Detect which cell encompasses the target text, then output its [x, y] center coordinate. 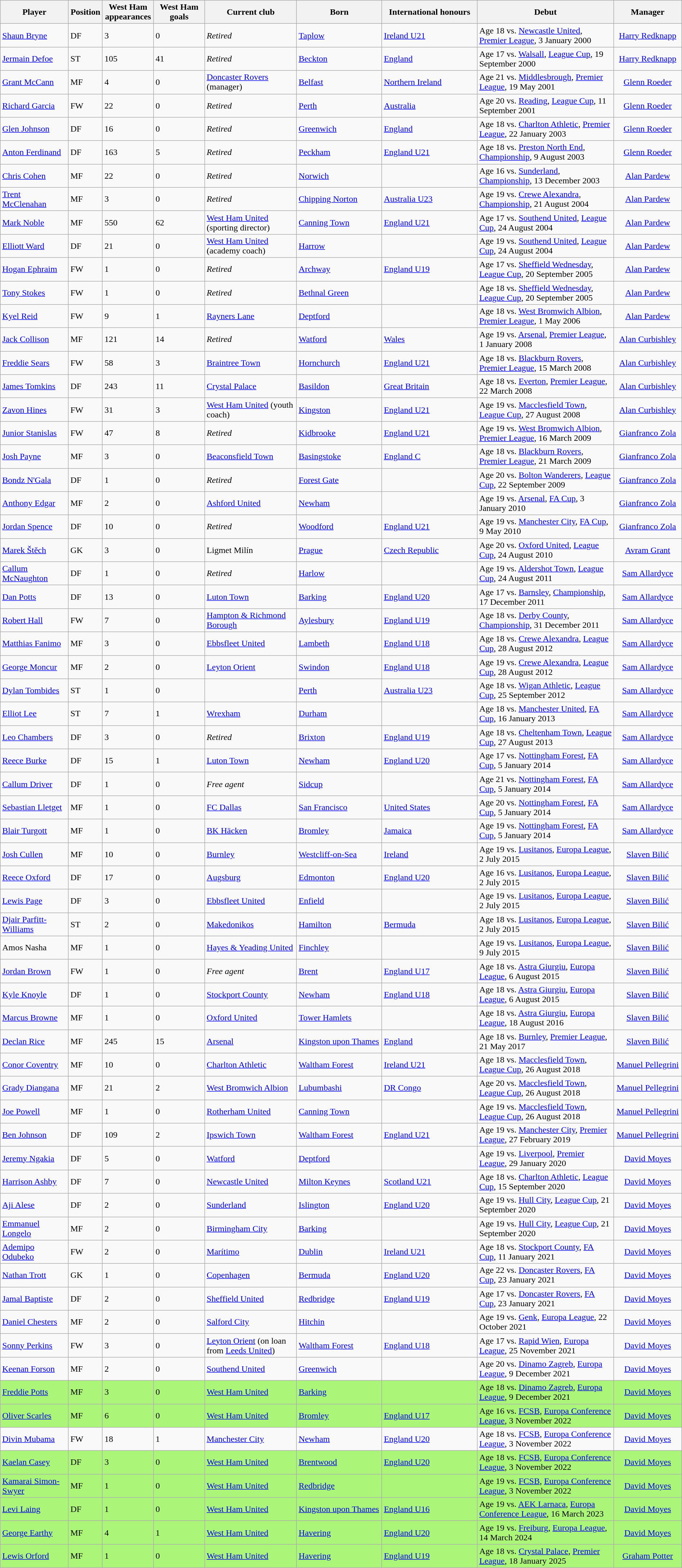
Aylesbury [340, 620]
Age 17 vs. Nottingham Forest, FA Cup, 5 January 2014 [545, 761]
Junior Stanislas [35, 433]
109 [128, 1135]
Age 18 vs. Preston North End, Championship, 9 August 2003 [545, 152]
Anton Ferdinand [35, 152]
Kyel Reid [35, 316]
Grant McCann [35, 82]
Ireland [429, 854]
Age 18 vs. Crewe Alexandra, League Cup, 28 August 2012 [545, 644]
Edmonton [340, 877]
Position [86, 12]
Beaconsfield Town [251, 457]
Aji Alese [35, 1205]
Beckton [340, 59]
Ipswich Town [251, 1135]
Jamal Baptiste [35, 1299]
Age 21 vs. Middlesbrough, Premier League, 19 May 2001 [545, 82]
Age 17 vs. Walsall, League Cup, 19 September 2000 [545, 59]
Southend United [251, 1368]
Callum McNaughton [35, 573]
Australia [429, 106]
Freddie Potts [35, 1392]
Age 18 vs. Charlton Athletic, Premier League, 22 January 2003 [545, 129]
Marek Štěch [35, 550]
Callum Driver [35, 784]
Rotherham United [251, 1112]
Nathan Trott [35, 1275]
Leo Chambers [35, 737]
Great Britain [429, 386]
Age 19 vs. Freiburg, Europa League, 14 March 2024 [545, 1532]
Birmingham City [251, 1228]
Age 18 vs. Macclesfield Town, League Cup, 26 August 2018 [545, 1065]
245 [128, 1041]
6 [128, 1415]
62 [179, 222]
31 [128, 410]
Age 18 vs. Derby County, Championship, 31 December 2011 [545, 620]
James Tomkins [35, 386]
Conor Coventry [35, 1065]
Bondz N'Gala [35, 480]
Belfast [340, 82]
Age 16 vs. FCSB, Europa Conference League, 3 November 2022 [545, 1415]
Charlton Athletic [251, 1065]
Age 18 vs. Manchester United, FA Cup, 16 January 2013 [545, 714]
Age 18 vs. West Bromwich Albion, Premier League, 1 May 2006 [545, 316]
West Ham appearances [128, 12]
Lewis Page [35, 901]
Age 18 vs. Cheltenham Town, League Cup, 27 August 2013 [545, 737]
Durham [340, 714]
13 [128, 597]
Sonny Perkins [35, 1345]
Tower Hamlets [340, 1018]
Matthias Fanimo [35, 644]
Dan Potts [35, 597]
England C [429, 457]
Age 17 vs. Doncaster Rovers, FA Cup, 23 January 2021 [545, 1299]
Josh Cullen [35, 854]
Ben Johnson [35, 1135]
Ademipo Odubeko [35, 1252]
Age 18 vs. Blackburn Rovers, Premier League, 21 March 2009 [545, 457]
Marcus Browne [35, 1018]
17 [128, 877]
Manager [648, 12]
Czech Republic [429, 550]
Mark Noble [35, 222]
Brent [340, 971]
Kaelan Casey [35, 1463]
550 [128, 222]
Age 18 vs. Crystal Palace, Premier League, 18 January 2025 [545, 1556]
West Ham United (youth coach) [251, 410]
Dublin [340, 1252]
Age 17 vs. Barnsley, Championship, 17 December 2011 [545, 597]
121 [128, 339]
Amos Nasha [35, 948]
Enfield [340, 901]
Age 22 vs. Doncaster Rovers, FA Cup, 23 January 2021 [545, 1275]
Player [35, 12]
47 [128, 433]
243 [128, 386]
14 [179, 339]
Age 17 vs. Southend United, League Cup, 24 August 2004 [545, 222]
Brentwood [340, 1463]
Arsenal [251, 1041]
Grady Diangana [35, 1088]
Northern Ireland [429, 82]
Augsburg [251, 877]
Jack Collison [35, 339]
Manchester City [251, 1439]
Age 21 vs. Nottingham Forest, FA Cup, 5 January 2014 [545, 784]
Age 18 vs. Newcastle United, Premier League, 3 January 2000 [545, 35]
Lambeth [340, 644]
Age 19 vs. Liverpool, Premier League, 29 January 2020 [545, 1158]
Basildon [340, 386]
Age 18 vs. Lusitanos, Europa League, 2 July 2015 [545, 924]
Age 19 vs. AEK Larnaca, Europa Conference League, 16 March 2023 [545, 1509]
Avram Grant [648, 550]
Born [340, 12]
Doncaster Rovers (manager) [251, 82]
Crystal Palace [251, 386]
Wales [429, 339]
George Moncur [35, 667]
Salford City [251, 1322]
Leyton Orient (on loan from Leeds United) [251, 1345]
Age 19 vs. Lusitanos, Europa League, 9 July 2015 [545, 948]
DR Congo [429, 1088]
Ligmet Milín [251, 550]
Age 19 vs. Macclesfield Town, League Cup, 27 August 2008 [545, 410]
Age 18 vs. Charlton Athletic, League Cup, 15 September 2020 [545, 1181]
Age 20 vs. Bolton Wanderers, League Cup, 22 September 2009 [545, 480]
Ashford United [251, 503]
Sheffield United [251, 1299]
Age 17 vs. Sheffield Wednesday, League Cup, 20 September 2005 [545, 269]
Harrison Ashby [35, 1181]
Swindon [340, 667]
Age 19 vs. Nottingham Forest, FA Cup, 5 January 2014 [545, 831]
Hornchurch [340, 363]
Finchley [340, 948]
41 [179, 59]
Kamarai Simon-Swyer [35, 1486]
Westcliff-on-Sea [340, 854]
Age 18 vs. Burnley, Premier League, 21 May 2017 [545, 1041]
105 [128, 59]
Age 16 vs. Sunderland, Championship, 13 December 2003 [545, 175]
Oxford United [251, 1018]
Scotland U21 [429, 1181]
San Francisco [340, 808]
Levi Laing [35, 1509]
Age 19 vs. Arsenal, Premier League, 1 January 2008 [545, 339]
Age 18 vs. Everton, Premier League, 22 March 2008 [545, 386]
Age 17 vs. Rapid Wien, Europa League, 25 November 2021 [545, 1345]
Bethnal Green [340, 293]
Jamaica [429, 831]
Graham Potter [648, 1556]
Braintree Town [251, 363]
Makedonikos [251, 924]
18 [128, 1439]
Marítimo [251, 1252]
Elliot Lee [35, 714]
Daniel Chesters [35, 1322]
Declan Rice [35, 1041]
Age 19 vs. FCSB, Europa Conference League, 3 November 2022 [545, 1486]
Hampton & Richmond Borough [251, 620]
9 [128, 316]
Age 19 vs. Manchester City, FA Cup, 9 May 2010 [545, 526]
Age 19 vs. West Bromwich Albion, Premier League, 16 March 2009 [545, 433]
Age 19 vs. Aldershot Town, League Cup, 24 August 2011 [545, 573]
Reece Oxford [35, 877]
Tony Stokes [35, 293]
8 [179, 433]
Milton Keynes [340, 1181]
West Ham goals [179, 12]
Jermain Defoe [35, 59]
Age 18 vs. Sheffield Wednesday, League Cup, 20 September 2005 [545, 293]
Age 19 vs. Crewe Alexandra, Championship, 21 August 2004 [545, 199]
Hayes & Yeading United [251, 948]
Prague [340, 550]
Age 20 vs. Macclesfield Town, League Cup, 26 August 2018 [545, 1088]
FC Dallas [251, 808]
Lewis Orford [35, 1556]
Sunderland [251, 1205]
Age 19 vs. Macclesfield Town, League Cup, 26 August 2018 [545, 1112]
Age 16 vs. Lusitanos, Europa League, 2 July 2015 [545, 877]
Age 18 vs. Astra Giurgiu, Europa League, 18 August 2016 [545, 1018]
Zavon Hines [35, 410]
Kingston [340, 410]
Harrow [340, 246]
Islington [340, 1205]
Glen Johnson [35, 129]
Age 19 vs. Crewe Alexandra, League Cup, 28 August 2012 [545, 667]
Emmanuel Longelo [35, 1228]
Norwich [340, 175]
West Ham United (academy coach) [251, 246]
Sidcup [340, 784]
BK Häcken [251, 831]
Debut [545, 12]
Trent McClenahan [35, 199]
Freddie Sears [35, 363]
Age 18 vs. Dinamo Zagreb, Europa League, 9 December 2021 [545, 1392]
Wrexham [251, 714]
Kyle Knoyle [35, 995]
Age 19 vs. Genk, Europa League, 22 October 2021 [545, 1322]
Brixton [340, 737]
Richard Garcia [35, 106]
Stockport County [251, 995]
Age 20 vs. Reading, League Cup, 11 September 2001 [545, 106]
Jordan Spence [35, 526]
Forest Gate [340, 480]
Anthony Edgar [35, 503]
Age 18 vs. Wigan Athletic, League Cup, 25 September 2012 [545, 690]
Robert Hall [35, 620]
England U16 [429, 1509]
Age 18 vs. Blackburn Rovers, Premier League, 15 March 2008 [545, 363]
Dylan Tombides [35, 690]
Leyton Orient [251, 667]
Divin Mubama [35, 1439]
Kidbrooke [340, 433]
16 [128, 129]
Age 20 vs. Oxford United, League Cup, 24 August 2010 [545, 550]
Taplow [340, 35]
Burnley [251, 854]
Chipping Norton [340, 199]
Copenhagen [251, 1275]
Hitchin [340, 1322]
Elliott Ward [35, 246]
Sebastian Lletget [35, 808]
Age 18 vs. Stockport County, FA Cup, 11 January 2021 [545, 1252]
Woodford [340, 526]
Current club [251, 12]
West Bromwich Albion [251, 1088]
Josh Payne [35, 457]
Lubumbashi [340, 1088]
United States [429, 808]
58 [128, 363]
Jeremy Ngakia [35, 1158]
Reece Burke [35, 761]
Age 19 vs. Arsenal, FA Cup, 3 January 2010 [545, 503]
International honours [429, 12]
163 [128, 152]
Jordan Brown [35, 971]
Age 20 vs. Nottingham Forest, FA Cup, 5 January 2014 [545, 808]
11 [179, 386]
Hamilton [340, 924]
Djair Parfitt-Williams [35, 924]
Chris Cohen [35, 175]
Age 19 vs. Southend United, League Cup, 24 August 2004 [545, 246]
Age 20 vs. Dinamo Zagreb, Europa League, 9 December 2021 [545, 1368]
Newcastle United [251, 1181]
Harlow [340, 573]
Rayners Lane [251, 316]
Oliver Scarles [35, 1415]
Peckham [340, 152]
Joe Powell [35, 1112]
Keenan Forson [35, 1368]
George Earthy [35, 1532]
Age 19 vs. Manchester City, Premier League, 27 February 2019 [545, 1135]
West Ham United (sporting director) [251, 222]
Blair Turgott [35, 831]
Shaun Bryne [35, 35]
Basingstoke [340, 457]
Archway [340, 269]
Hogan Ephraim [35, 269]
